Capture the cell that displays the provided text and extract its (x, y) central coordinate. 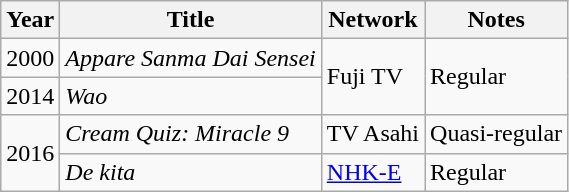
Appare Sanma Dai Sensei (190, 58)
Quasi-regular (496, 134)
Cream Quiz: Miracle 9 (190, 134)
Title (190, 20)
Fuji TV (372, 77)
2000 (30, 58)
Notes (496, 20)
De kita (190, 172)
NHK-E (372, 172)
2016 (30, 153)
2014 (30, 96)
Network (372, 20)
Wao (190, 96)
Year (30, 20)
TV Asahi (372, 134)
